For the text-containing cell, return its midpoint in [x, y] coordinate format. 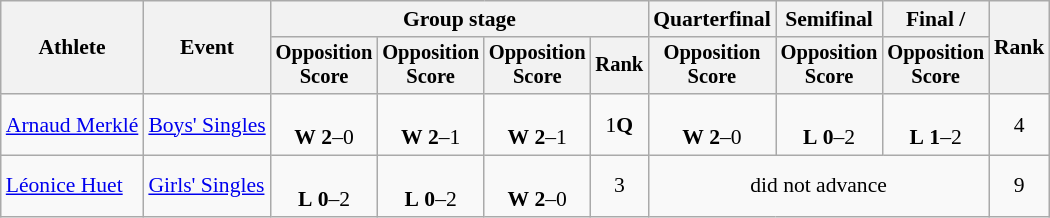
did not advance [818, 186]
9 [1020, 186]
Semifinal [830, 19]
Girls' Singles [206, 186]
Group stage [460, 19]
Event [206, 48]
L 1–2 [936, 124]
Final / [936, 19]
Athlete [72, 48]
Arnaud Merklé [72, 124]
3 [620, 186]
Quarterfinal [712, 19]
1Q [620, 124]
4 [1020, 124]
Léonice Huet [72, 186]
Boys' Singles [206, 124]
